Search for the cell housing the specified text and yield its [x, y] center coordinate. 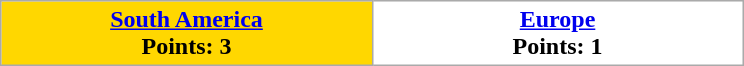
EuropePoints: 1 [558, 34]
South AmericaPoints: 3 [186, 34]
